Find where the given text appears and provide that cell's center as [x, y] coordinate. 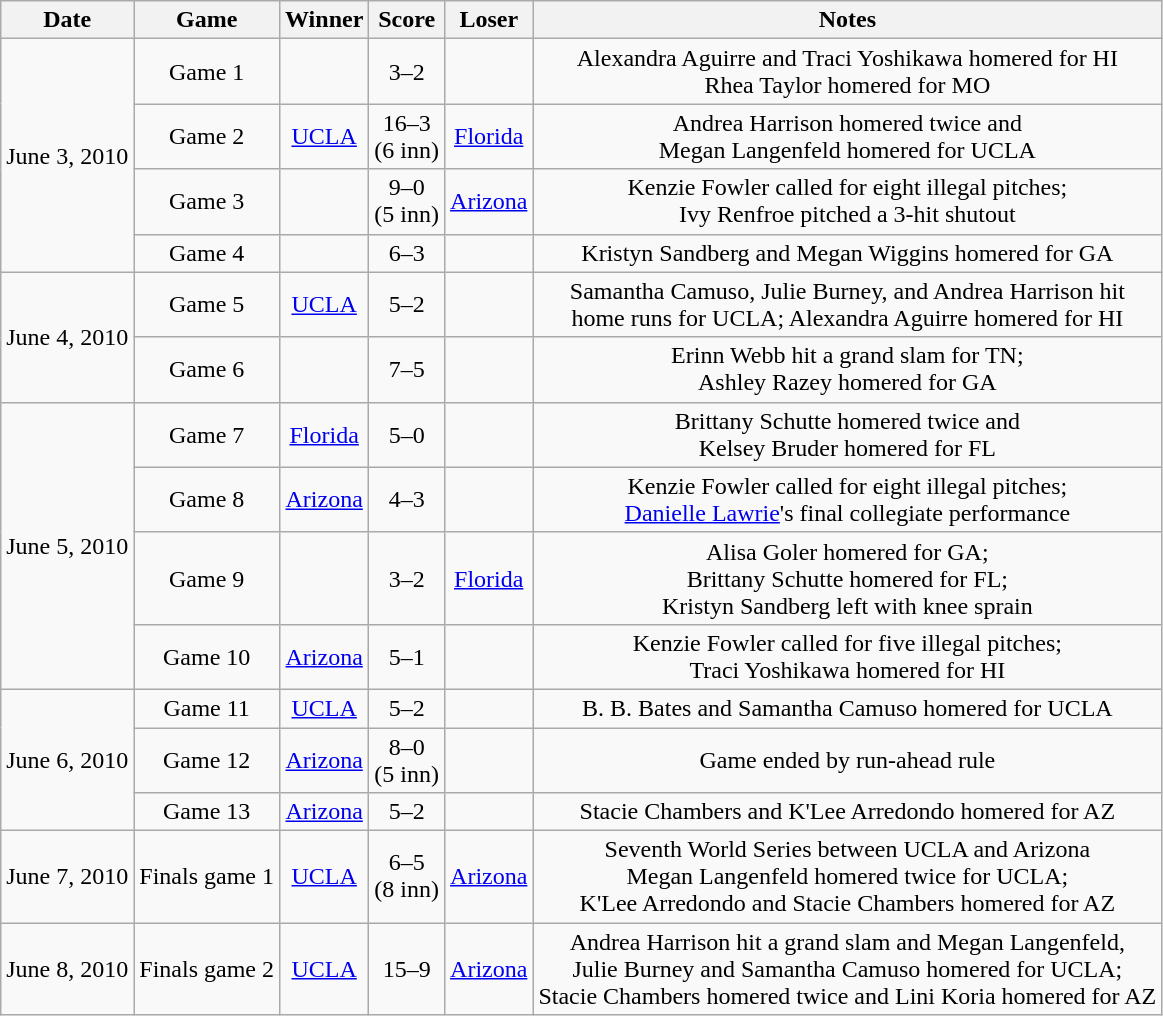
Alexandra Aguirre and Traci Yoshikawa homered for HIRhea Taylor homered for MO [848, 72]
Alisa Goler homered for GA;Brittany Schutte homered for FL;Kristyn Sandberg left with knee sprain [848, 578]
Game 2 [207, 136]
Game 5 [207, 304]
Game 9 [207, 578]
June 6, 2010 [68, 760]
Game 3 [207, 202]
Andrea Harrison homered twice andMegan Langenfeld homered for UCLA [848, 136]
June 7, 2010 [68, 877]
Kenzie Fowler called for five illegal pitches;Traci Yoshikawa homered for HI [848, 656]
5–1 [407, 656]
Finals game 2 [207, 969]
9–0(5 inn) [407, 202]
Finals game 1 [207, 877]
Game 7 [207, 434]
5–0 [407, 434]
Game ended by run-ahead rule [848, 760]
Notes [848, 20]
Game 13 [207, 812]
June 5, 2010 [68, 546]
June 3, 2010 [68, 156]
Erinn Webb hit a grand slam for TN;Ashley Razey homered for GA [848, 370]
Winner [324, 20]
June 4, 2010 [68, 337]
6–3 [407, 253]
6–5(8 inn) [407, 877]
Samantha Camuso, Julie Burney, and Andrea Harrison hithome runs for UCLA; Alexandra Aguirre homered for HI [848, 304]
Kenzie Fowler called for eight illegal pitches;Danielle Lawrie's final collegiate performance [848, 500]
Seventh World Series between UCLA and ArizonaMegan Langenfeld homered twice for UCLA;K'Lee Arredondo and Stacie Chambers homered for AZ [848, 877]
Game 8 [207, 500]
Game 6 [207, 370]
15–9 [407, 969]
4–3 [407, 500]
Game [207, 20]
Date [68, 20]
B. B. Bates and Samantha Camuso homered for UCLA [848, 708]
Brittany Schutte homered twice andKelsey Bruder homered for FL [848, 434]
Score [407, 20]
Game 1 [207, 72]
Kenzie Fowler called for eight illegal pitches;Ivy Renfroe pitched a 3-hit shutout [848, 202]
7–5 [407, 370]
16–3(6 inn) [407, 136]
Loser [489, 20]
Game 11 [207, 708]
Stacie Chambers and K'Lee Arredondo homered for AZ [848, 812]
Game 10 [207, 656]
June 8, 2010 [68, 969]
Kristyn Sandberg and Megan Wiggins homered for GA [848, 253]
Game 4 [207, 253]
8–0(5 inn) [407, 760]
Game 12 [207, 760]
